Scan for the cell matching the given text and deliver its [X, Y] coordinate at center. 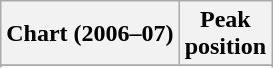
Chart (2006–07) [90, 34]
Peakposition [225, 34]
